Detect which cell encompasses the target text, then output its (X, Y) center coordinate. 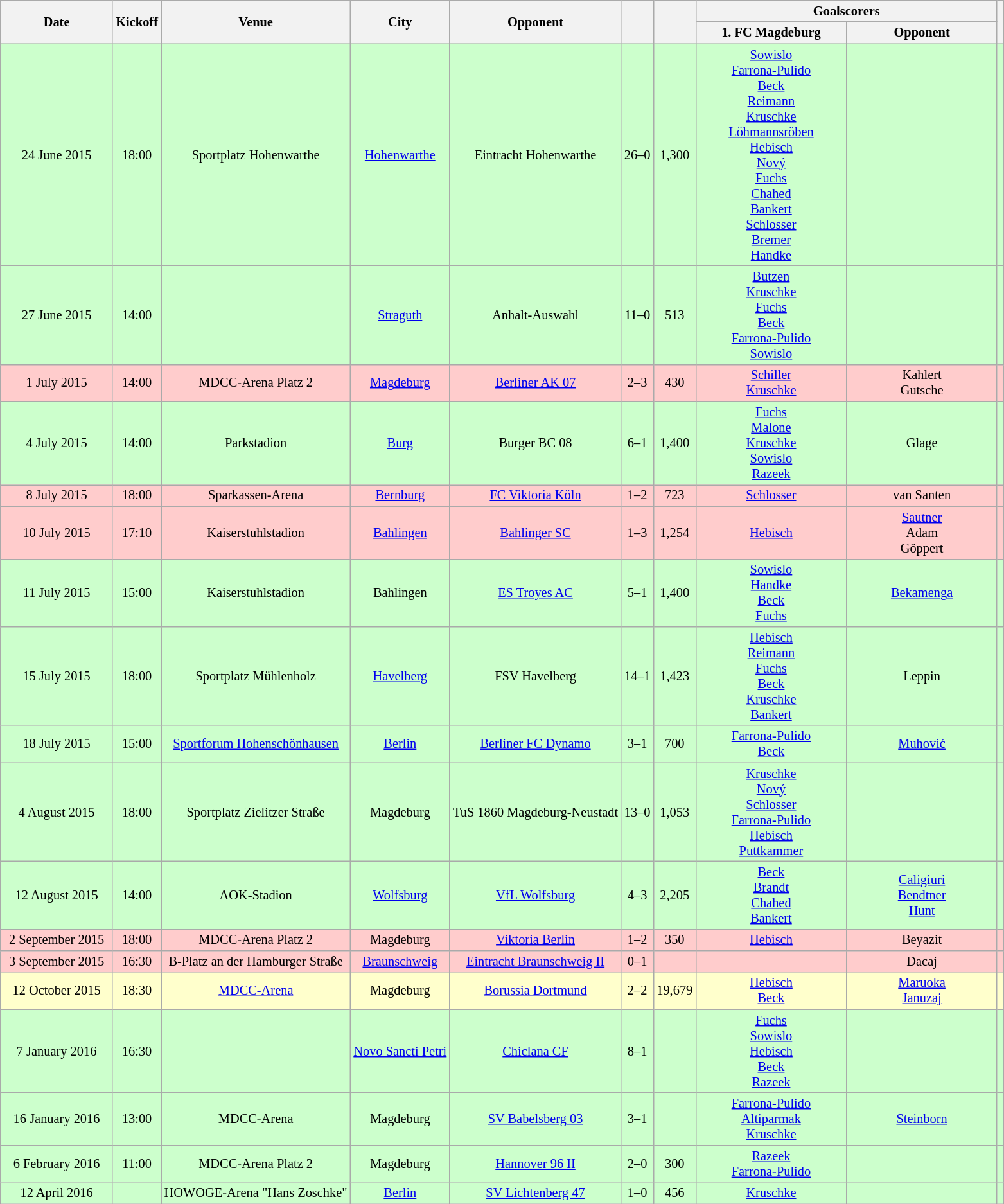
Sportplatz Zielitzer Straße (256, 812)
1,254 (674, 533)
Novo Sancti Petri (400, 1051)
Kruschke Nový Schlosser Farrona-Pulido Hebisch Puttkammer (771, 812)
Fuchs Sowislo Hebisch Beck Razeek (771, 1051)
1,423 (674, 676)
Hebisch Beck (771, 991)
Leppin (922, 676)
1,300 (674, 155)
19,679 (674, 991)
FC Viktoria Köln (536, 495)
2–0 (637, 1164)
Chiclana CF (536, 1051)
350 (674, 940)
Anhalt-Auswahl (536, 315)
4 August 2015 (57, 812)
Beck Brandt Chahed Bankert (771, 895)
2–3 (637, 383)
13:00 (136, 1119)
Glage (922, 443)
7 January 2016 (57, 1051)
27 June 2015 (57, 315)
10 July 2015 (57, 533)
Berliner FC Dynamo (536, 744)
van Santen (922, 495)
Schiller Kruschke (771, 383)
14–1 (637, 676)
Goalscorers (847, 11)
Sparkassen-Arena (256, 495)
AOK-Stadion (256, 895)
Muhović (922, 744)
Berliner AK 07 (536, 383)
Sportplatz Hohenwarthe (256, 155)
8–1 (637, 1051)
Beyazit (922, 940)
Kahlert Gutsche (922, 383)
Burg (400, 443)
Viktoria Berlin (536, 940)
2 September 2015 (57, 940)
Dacaj (922, 962)
ES Troyes AC (536, 593)
Date (57, 22)
300 (674, 1164)
Burger BC 08 (536, 443)
Butzen Kruschke Fuchs Beck Farrona-Pulido Sowislo (771, 315)
Hohenwarthe (400, 155)
2–2 (637, 991)
Kickoff (136, 22)
VfL Wolfsburg (536, 895)
17:10 (136, 533)
12 October 2015 (57, 991)
Steinborn (922, 1119)
Braunschweig (400, 962)
Wolfsburg (400, 895)
Parkstadion (256, 443)
Sportforum Hohenschönhausen (256, 744)
13–0 (637, 812)
15 July 2015 (57, 676)
SV Babelsberg 03 (536, 1119)
11 July 2015 (57, 593)
Sportplatz Mühlenholz (256, 676)
Caligiuri Bendtner Hunt (922, 895)
TuS 1860 Magdeburg-Neustadt (536, 812)
B-Platz an der Hamburger Straße (256, 962)
8 July 2015 (57, 495)
Bekamenga (922, 593)
1–0 (637, 1193)
Farrona-Pulido Altiparmak Kruschke (771, 1119)
700 (674, 744)
12 August 2015 (57, 895)
Bahlinger SC (536, 533)
Hebisch Reimann Fuchs Beck Kruschke Bankert (771, 676)
456 (674, 1193)
11:00 (136, 1164)
Bernburg (400, 495)
18 July 2015 (57, 744)
1,053 (674, 812)
Fuchs Malone Kruschke Sowislo Razeek (771, 443)
Borussia Dortmund (536, 991)
Hannover 96 II (536, 1164)
4 July 2015 (57, 443)
18:30 (136, 991)
12 April 2016 (57, 1193)
1. FC Magdeburg (771, 33)
Schlosser (771, 495)
Eintracht Braunschweig II (536, 962)
Eintracht Hohenwarthe (536, 155)
Venue (256, 22)
FSV Havelberg (536, 676)
26–0 (637, 155)
Sautner Adam Göppert (922, 533)
Sowislo Handke Beck Fuchs (771, 593)
430 (674, 383)
3 September 2015 (57, 962)
6 February 2016 (57, 1164)
0–1 (637, 962)
1–3 (637, 533)
Razeek Farrona-Pulido (771, 1164)
Maruoka Januzaj (922, 991)
16 January 2016 (57, 1119)
Kruschke (771, 1193)
4–3 (637, 895)
Sowislo Farrona-Pulido Beck Reimann Kruschke Löhmannsröben Hebisch Nový Fuchs Chahed Bankert Schlosser Bremer Handke (771, 155)
6–1 (637, 443)
513 (674, 315)
HOWOGE-Arena "Hans Zoschke" (256, 1193)
Farrona-Pulido Beck (771, 744)
24 June 2015 (57, 155)
SV Lichtenberg 47 (536, 1193)
11–0 (637, 315)
City (400, 22)
Straguth (400, 315)
Havelberg (400, 676)
5–1 (637, 593)
2,205 (674, 895)
1 July 2015 (57, 383)
723 (674, 495)
